Scan for the cell matching the given text and deliver its [X, Y] coordinate at center. 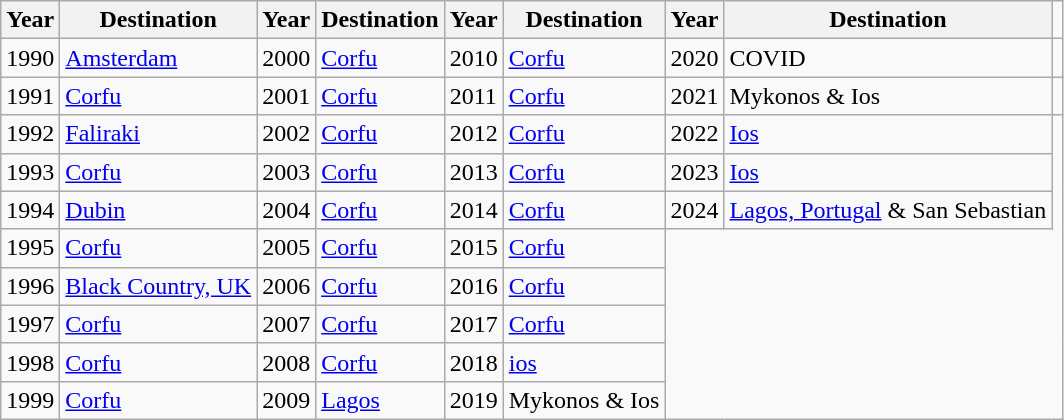
1999 [30, 400]
2016 [474, 286]
2010 [474, 58]
Amsterdam [158, 58]
2019 [474, 400]
1996 [30, 286]
2014 [474, 210]
2007 [286, 324]
2005 [286, 248]
2018 [474, 362]
2020 [694, 58]
1997 [30, 324]
2009 [286, 400]
2002 [286, 134]
1993 [30, 172]
ios [584, 362]
Black Country, UK [158, 286]
COVID [888, 58]
1990 [30, 58]
Lagos, Portugal & San Sebastian [888, 210]
2021 [694, 96]
2012 [474, 134]
2001 [286, 96]
2008 [286, 362]
1991 [30, 96]
2003 [286, 172]
2004 [286, 210]
Faliraki [158, 134]
Dubin [158, 210]
2013 [474, 172]
2000 [286, 58]
2024 [694, 210]
1995 [30, 248]
2017 [474, 324]
2015 [474, 248]
2006 [286, 286]
1992 [30, 134]
2011 [474, 96]
1998 [30, 362]
Lagos [380, 400]
2023 [694, 172]
1994 [30, 210]
2022 [694, 134]
